Search for the cell housing the specified text and yield its [x, y] center coordinate. 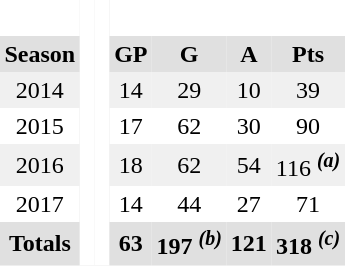
27 [248, 204]
63 [131, 243]
39 [308, 90]
2014 [40, 90]
44 [189, 204]
Pts [308, 54]
90 [308, 126]
17 [131, 126]
318 (c) [308, 243]
Season [40, 54]
30 [248, 126]
18 [131, 165]
G [189, 54]
197 (b) [189, 243]
10 [248, 90]
116 (a) [308, 165]
GP [131, 54]
71 [308, 204]
2015 [40, 126]
29 [189, 90]
2017 [40, 204]
121 [248, 243]
A [248, 54]
Totals [40, 243]
2016 [40, 165]
54 [248, 165]
